Determine the (X, Y) coordinate at the center of the cell enclosing the given text.  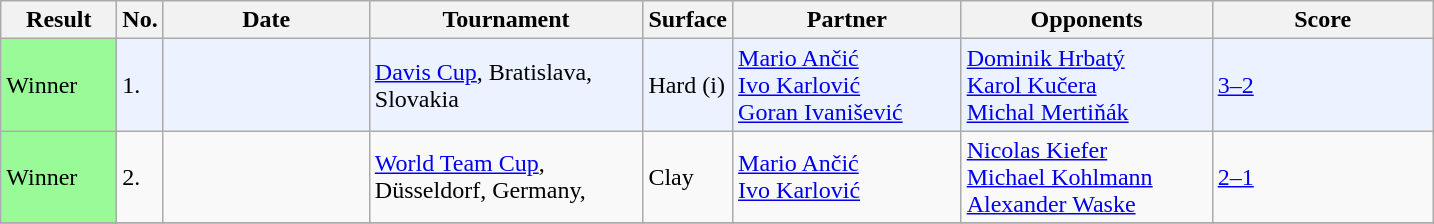
3–2 (1322, 85)
Result (59, 20)
Surface (688, 20)
Clay (688, 177)
Mario Ančić Ivo Karlović (848, 177)
2–1 (1322, 177)
No. (140, 20)
2. (140, 177)
Mario Ančić Ivo Karlović Goran Ivanišević (848, 85)
Hard (i) (688, 85)
Date (266, 20)
World Team Cup, Düsseldorf, Germany, (506, 177)
Tournament (506, 20)
Davis Cup, Bratislava, Slovakia (506, 85)
Score (1322, 20)
Opponents (1086, 20)
Nicolas Kiefer Michael Kohlmann Alexander Waske (1086, 177)
Dominik Hrbatý Karol Kučera Michal Mertiňák (1086, 85)
1. (140, 85)
Partner (848, 20)
